From the cell containing the given text, extract its center point as [x, y] coordinate. 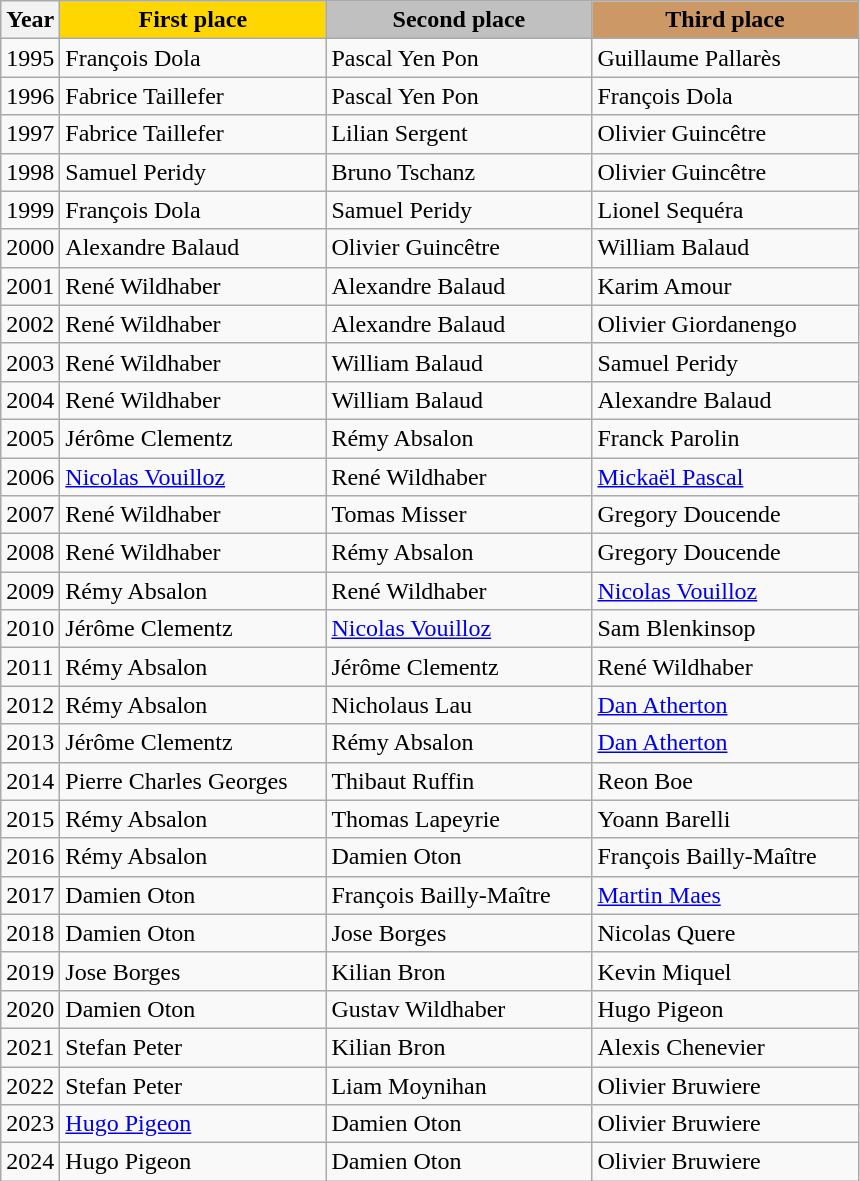
2000 [30, 248]
2009 [30, 591]
Guillaume Pallarès [725, 58]
2015 [30, 819]
2019 [30, 971]
Lilian Sergent [459, 134]
Mickaël Pascal [725, 477]
2013 [30, 743]
Third place [725, 20]
2022 [30, 1085]
Thibaut Ruffin [459, 781]
2006 [30, 477]
2007 [30, 515]
2023 [30, 1124]
Nicolas Quere [725, 933]
Olivier Giordanengo [725, 324]
1997 [30, 134]
2014 [30, 781]
Liam Moynihan [459, 1085]
2008 [30, 553]
Pierre Charles Georges [193, 781]
2003 [30, 362]
2020 [30, 1009]
2024 [30, 1162]
2001 [30, 286]
2017 [30, 895]
Reon Boe [725, 781]
2010 [30, 629]
1999 [30, 210]
Tomas Misser [459, 515]
1995 [30, 58]
2016 [30, 857]
Second place [459, 20]
Nicholaus Lau [459, 705]
Franck Parolin [725, 438]
Martin Maes [725, 895]
2012 [30, 705]
2004 [30, 400]
2018 [30, 933]
Lionel Sequéra [725, 210]
Year [30, 20]
2002 [30, 324]
Yoann Barelli [725, 819]
Alexis Chenevier [725, 1047]
2011 [30, 667]
Kevin Miquel [725, 971]
Gustav Wildhaber [459, 1009]
Sam Blenkinsop [725, 629]
Thomas Lapeyrie [459, 819]
2021 [30, 1047]
2005 [30, 438]
Karim Amour [725, 286]
First place [193, 20]
Bruno Tschanz [459, 172]
1998 [30, 172]
1996 [30, 96]
